Determine the (X, Y) coordinate at the center of the cell enclosing the given text.  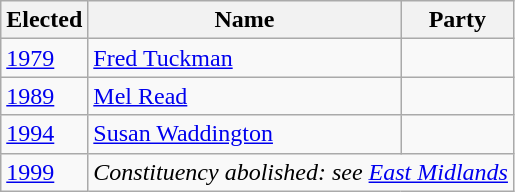
Party (457, 20)
Constituency abolished: see East Midlands (301, 172)
1999 (44, 172)
Mel Read (244, 96)
Elected (44, 20)
Name (244, 20)
1989 (44, 96)
1994 (44, 134)
Susan Waddington (244, 134)
Fred Tuckman (244, 58)
1979 (44, 58)
